Scan for the cell matching the given text and deliver its (x, y) coordinate at center. 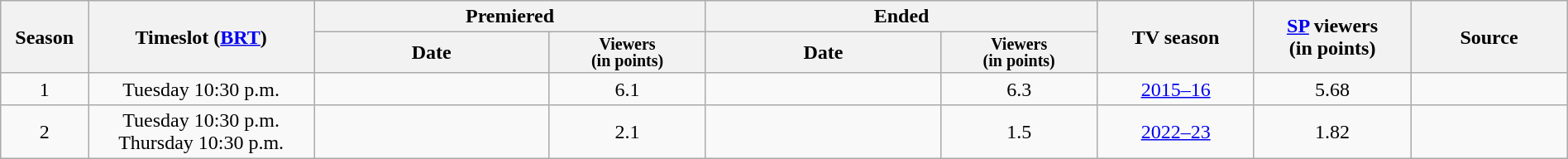
Premiered (510, 17)
5.68 (1331, 89)
Tuesday 10:30 p.m. (202, 89)
1.82 (1331, 131)
Source (1489, 37)
TV season (1176, 37)
Season (45, 37)
SP viewers(in points) (1331, 37)
1 (45, 89)
6.1 (627, 89)
Timeslot (BRT) (202, 37)
6.3 (1019, 89)
2.1 (627, 131)
2 (45, 131)
1.5 (1019, 131)
Ended (901, 17)
2022–23 (1176, 131)
2015–16 (1176, 89)
Tuesday 10:30 p.m.Thursday 10:30 p.m. (202, 131)
